Scan for the cell matching the given text and deliver its (x, y) coordinate at center. 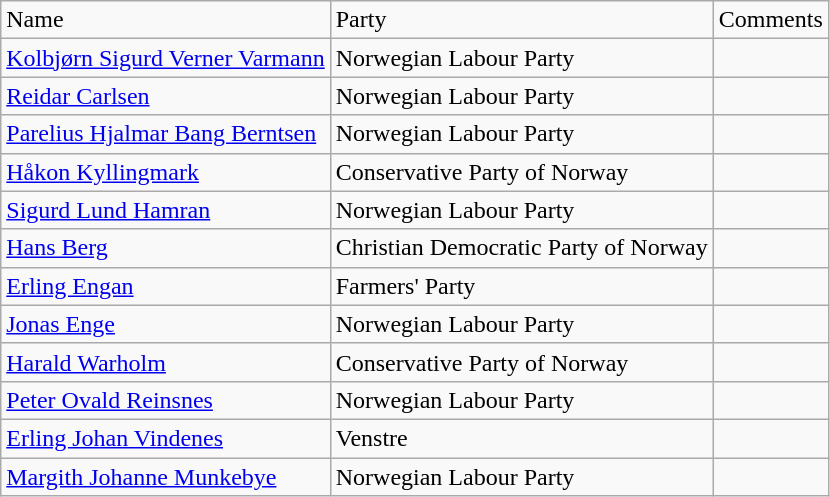
Christian Democratic Party of Norway (522, 248)
Venstre (522, 438)
Parelius Hjalmar Bang Berntsen (166, 134)
Farmers' Party (522, 286)
Sigurd Lund Hamran (166, 210)
Erling Engan (166, 286)
Erling Johan Vindenes (166, 438)
Harald Warholm (166, 362)
Peter Ovald Reinsnes (166, 400)
Håkon Kyllingmark (166, 172)
Margith Johanne Munkebye (166, 477)
Jonas Enge (166, 324)
Comments (770, 20)
Kolbjørn Sigurd Verner Varmann (166, 58)
Reidar Carlsen (166, 96)
Hans Berg (166, 248)
Name (166, 20)
Party (522, 20)
